Return [X, Y] of the center of cell containing provided text 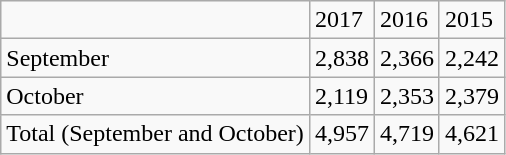
October [156, 96]
2017 [342, 20]
2,379 [472, 96]
2016 [406, 20]
2015 [472, 20]
2,366 [406, 58]
4,957 [342, 134]
September [156, 58]
2,242 [472, 58]
4,719 [406, 134]
4,621 [472, 134]
Total (September and October) [156, 134]
2,838 [342, 58]
2,119 [342, 96]
2,353 [406, 96]
